Output the [X, Y] coordinate of the center of the cell containing the given text.  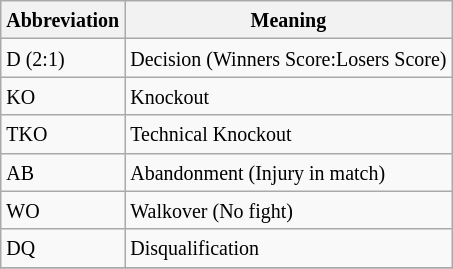
Abandonment (Injury in match) [288, 172]
DQ [63, 248]
KO [63, 96]
WO [63, 210]
AB [63, 172]
D (2:1) [63, 58]
Technical Knockout [288, 134]
Decision (Winners Score:Losers Score) [288, 58]
TKO [63, 134]
Abbreviation [63, 20]
Walkover (No fight) [288, 210]
Disqualification [288, 248]
Meaning [288, 20]
Knockout [288, 96]
